Output the [x, y] coordinate of the center of the cell containing the given text.  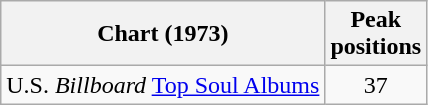
U.S. Billboard Top Soul Albums [163, 85]
Peakpositions [376, 34]
37 [376, 85]
Chart (1973) [163, 34]
